Locate the cell with the specified text and output its (x, y) center coordinate. 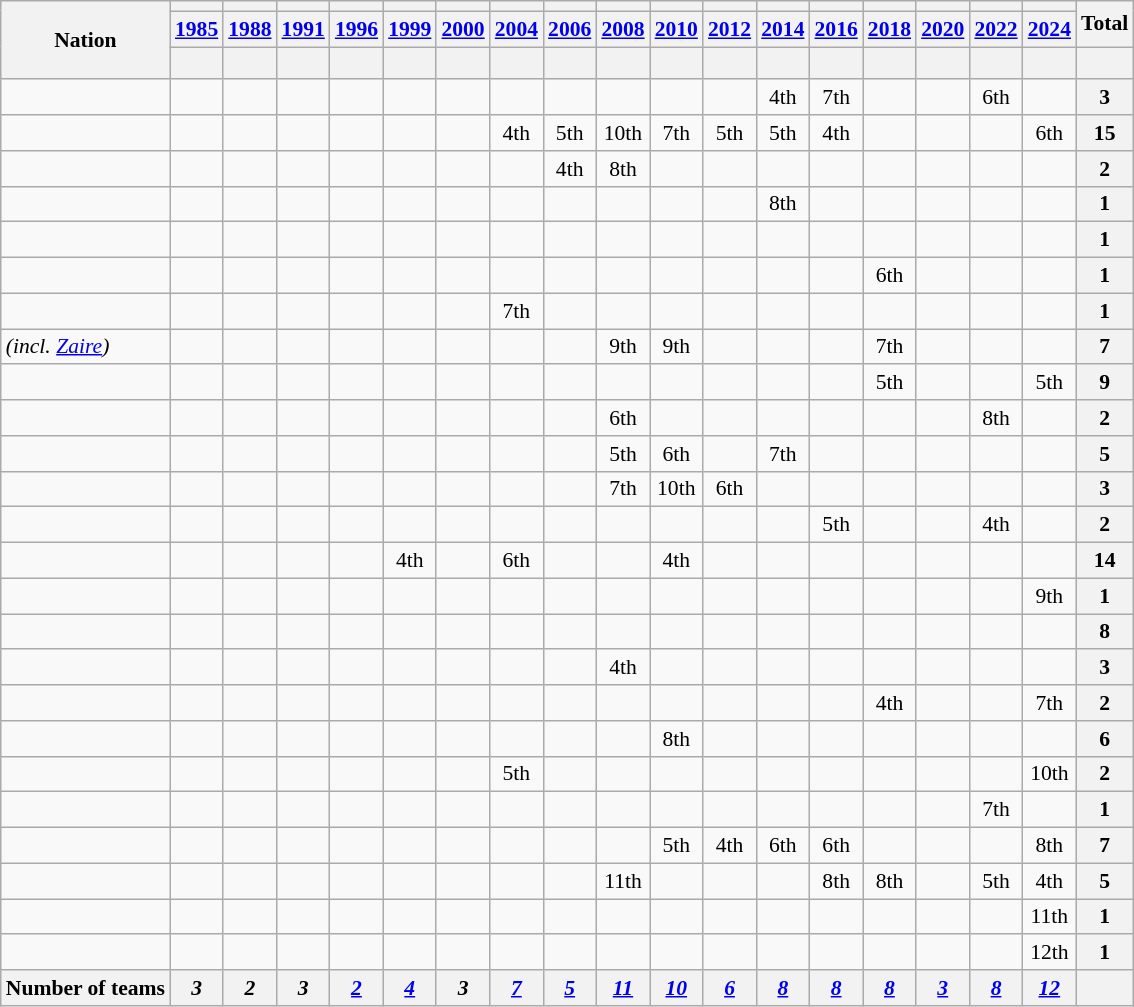
2008 (622, 29)
15 (1104, 133)
12th (1050, 953)
1985 (196, 29)
1991 (304, 29)
11 (622, 988)
2010 (676, 29)
Number of teams (86, 988)
12 (1050, 988)
2000 (462, 29)
2020 (942, 29)
Nation (86, 40)
10 (676, 988)
1996 (356, 29)
2016 (836, 29)
2004 (516, 29)
14 (1104, 561)
2018 (890, 29)
4 (410, 988)
2006 (570, 29)
2014 (782, 29)
Total (1104, 24)
2024 (1050, 29)
9 (1104, 383)
1988 (250, 29)
2022 (996, 29)
(incl. Zaire) (86, 347)
2012 (730, 29)
1999 (410, 29)
